For the text-containing cell, return its midpoint in [X, Y] coordinate format. 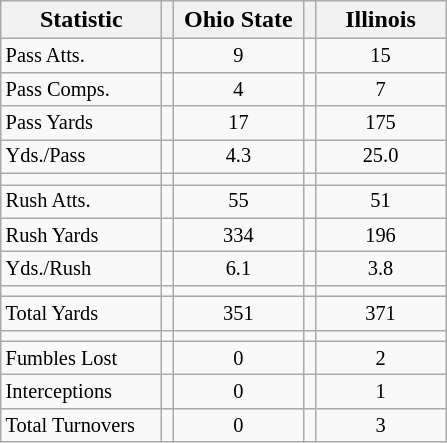
7 [380, 89]
Pass Atts. [82, 56]
55 [238, 201]
Statistic [82, 20]
Yds./Pass [82, 157]
4 [238, 89]
334 [238, 235]
17 [238, 123]
25.0 [380, 157]
351 [238, 314]
3.8 [380, 269]
Interceptions [82, 392]
51 [380, 201]
Total Yards [82, 314]
Illinois [380, 20]
15 [380, 56]
3 [380, 426]
Rush Atts. [82, 201]
Pass Yards [82, 123]
1 [380, 392]
Ohio State [238, 20]
Rush Yards [82, 235]
175 [380, 123]
9 [238, 56]
196 [380, 235]
Total Turnovers [82, 426]
Pass Comps. [82, 89]
6.1 [238, 269]
Fumbles Lost [82, 358]
4.3 [238, 157]
2 [380, 358]
Yds./Rush [82, 269]
371 [380, 314]
